Capture the cell that displays the provided text and extract its (X, Y) central coordinate. 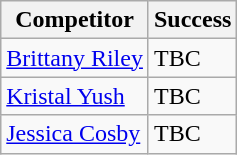
Competitor (75, 20)
Kristal Yush (75, 96)
Brittany Riley (75, 58)
Success (192, 20)
Jessica Cosby (75, 134)
